Scan for the cell matching the given text and deliver its [x, y] coordinate at center. 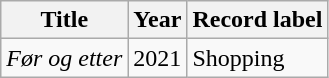
Shopping [258, 58]
Record label [258, 20]
Title [64, 20]
Year [158, 20]
2021 [158, 58]
Før og etter [64, 58]
